Identify which cell holds the provided text, then report its [X, Y] central coordinate. 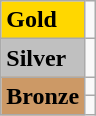
Bronze [43, 96]
Gold [43, 20]
Silver [43, 58]
